Extract the [X, Y] coordinate from the center of the cell holding the provided text.  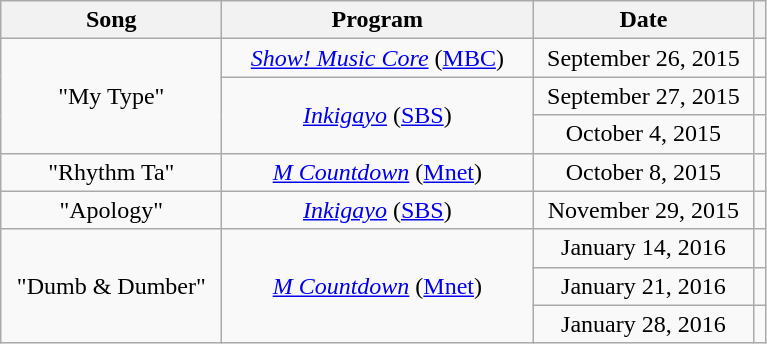
"Apology" [112, 210]
January 28, 2016 [644, 324]
October 4, 2015 [644, 134]
Show! Music Core (MBC) [378, 58]
Program [378, 20]
January 14, 2016 [644, 248]
October 8, 2015 [644, 172]
September 26, 2015 [644, 58]
"Rhythm Ta" [112, 172]
"Dumb & Dumber" [112, 286]
Date [644, 20]
September 27, 2015 [644, 96]
"My Type" [112, 96]
January 21, 2016 [644, 286]
Song [112, 20]
November 29, 2015 [644, 210]
